Extract the [x, y] coordinate from the center of the cell holding the provided text.  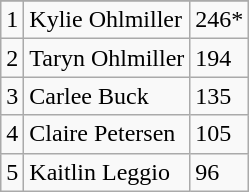
4 [12, 134]
Kylie Ohlmiller [107, 20]
Taryn Ohlmiller [107, 58]
246* [220, 20]
96 [220, 172]
2 [12, 58]
Carlee Buck [107, 96]
1 [12, 20]
Kaitlin Leggio [107, 172]
135 [220, 96]
3 [12, 96]
194 [220, 58]
5 [12, 172]
Claire Petersen [107, 134]
105 [220, 134]
